Extract the (x, y) coordinate from the center of the cell holding the provided text.  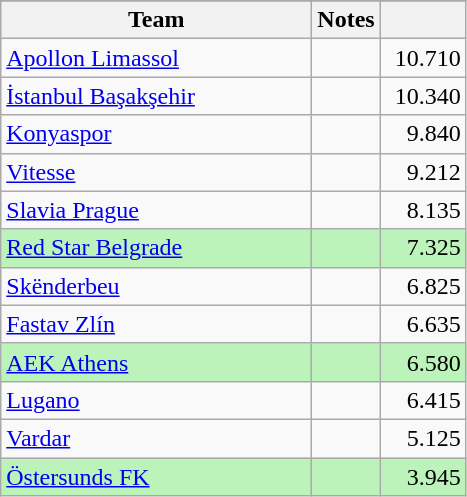
10.710 (423, 58)
6.635 (423, 324)
Östersunds FK (156, 477)
6.825 (423, 286)
10.340 (423, 96)
Konyaspor (156, 134)
Vitesse (156, 172)
8.135 (423, 210)
Red Star Belgrade (156, 248)
Fastav Zlín (156, 324)
Lugano (156, 400)
Slavia Prague (156, 210)
7.325 (423, 248)
5.125 (423, 438)
6.580 (423, 362)
Apollon Limassol (156, 58)
Team (156, 20)
AEK Athens (156, 362)
Skënderbeu (156, 286)
İstanbul Başakşehir (156, 96)
Vardar (156, 438)
3.945 (423, 477)
Notes (346, 20)
9.212 (423, 172)
6.415 (423, 400)
9.840 (423, 134)
